Detect which cell encompasses the target text, then output its (x, y) center coordinate. 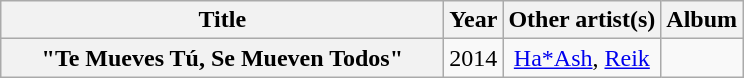
Album (702, 20)
Year (474, 20)
2014 (474, 58)
"Te Mueves Tú, Se Mueven Todos" (222, 58)
Title (222, 20)
Ha*Ash, Reik (582, 58)
Other artist(s) (582, 20)
